Scan for the cell matching the given text and deliver its [x, y] coordinate at center. 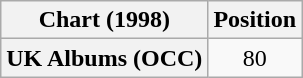
80 [255, 58]
Position [255, 20]
Chart (1998) [104, 20]
UK Albums (OCC) [104, 58]
